Locate the cell with the specified text and output its (x, y) center coordinate. 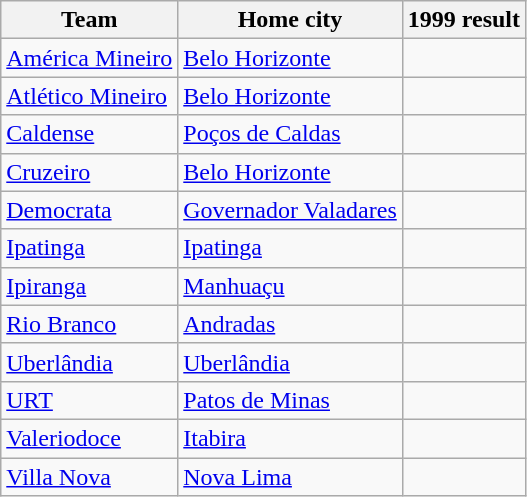
Poços de Caldas (290, 134)
1999 result (464, 20)
Governador Valadares (290, 210)
Team (90, 20)
Ipiranga (90, 286)
Andradas (290, 324)
URT (90, 400)
Valeriodoce (90, 438)
Home city (290, 20)
Manhuaçu (290, 286)
Patos de Minas (290, 400)
América Mineiro (90, 58)
Caldense (90, 134)
Nova Lima (290, 477)
Cruzeiro (90, 172)
Villa Nova (90, 477)
Atlético Mineiro (90, 96)
Rio Branco (90, 324)
Itabira (290, 438)
Democrata (90, 210)
